Locate the cell with the specified text and output its (X, Y) center coordinate. 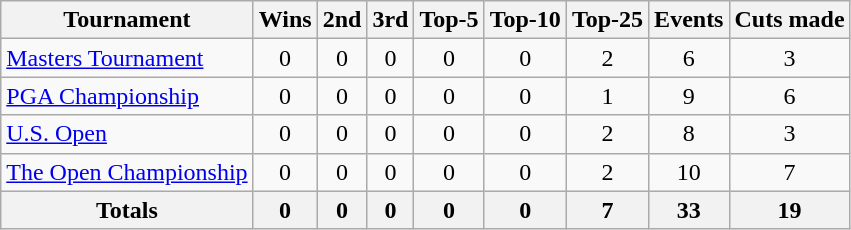
Top-10 (525, 20)
33 (689, 210)
9 (689, 96)
Tournament (127, 20)
Wins (285, 20)
Masters Tournament (127, 58)
Totals (127, 210)
Top-5 (449, 20)
8 (689, 134)
3rd (390, 20)
U.S. Open (127, 134)
PGA Championship (127, 96)
Top-25 (607, 20)
1 (607, 96)
19 (790, 210)
10 (689, 172)
The Open Championship (127, 172)
2nd (342, 20)
Events (689, 20)
Cuts made (790, 20)
